Locate the cell with the specified text and output its [x, y] center coordinate. 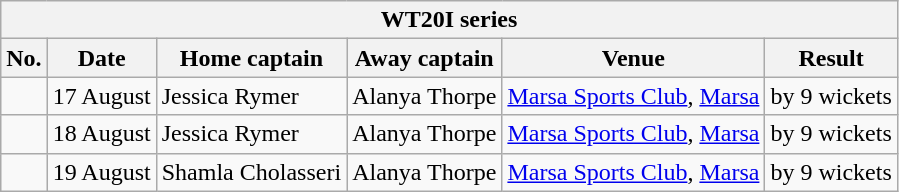
Venue [634, 58]
Date [102, 58]
Shamla Cholasseri [251, 172]
Away captain [424, 58]
17 August [102, 96]
19 August [102, 172]
18 August [102, 134]
Home captain [251, 58]
Result [831, 58]
No. [24, 58]
WT20I series [450, 20]
